Extract the [X, Y] coordinate from the center of the cell holding the provided text.  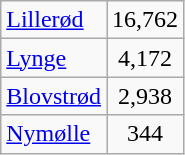
Lillerød [54, 20]
4,172 [144, 58]
344 [144, 134]
2,938 [144, 96]
16,762 [144, 20]
Nymølle [54, 134]
Blovstrød [54, 96]
Lynge [54, 58]
